Capture the cell that displays the provided text and extract its [X, Y] central coordinate. 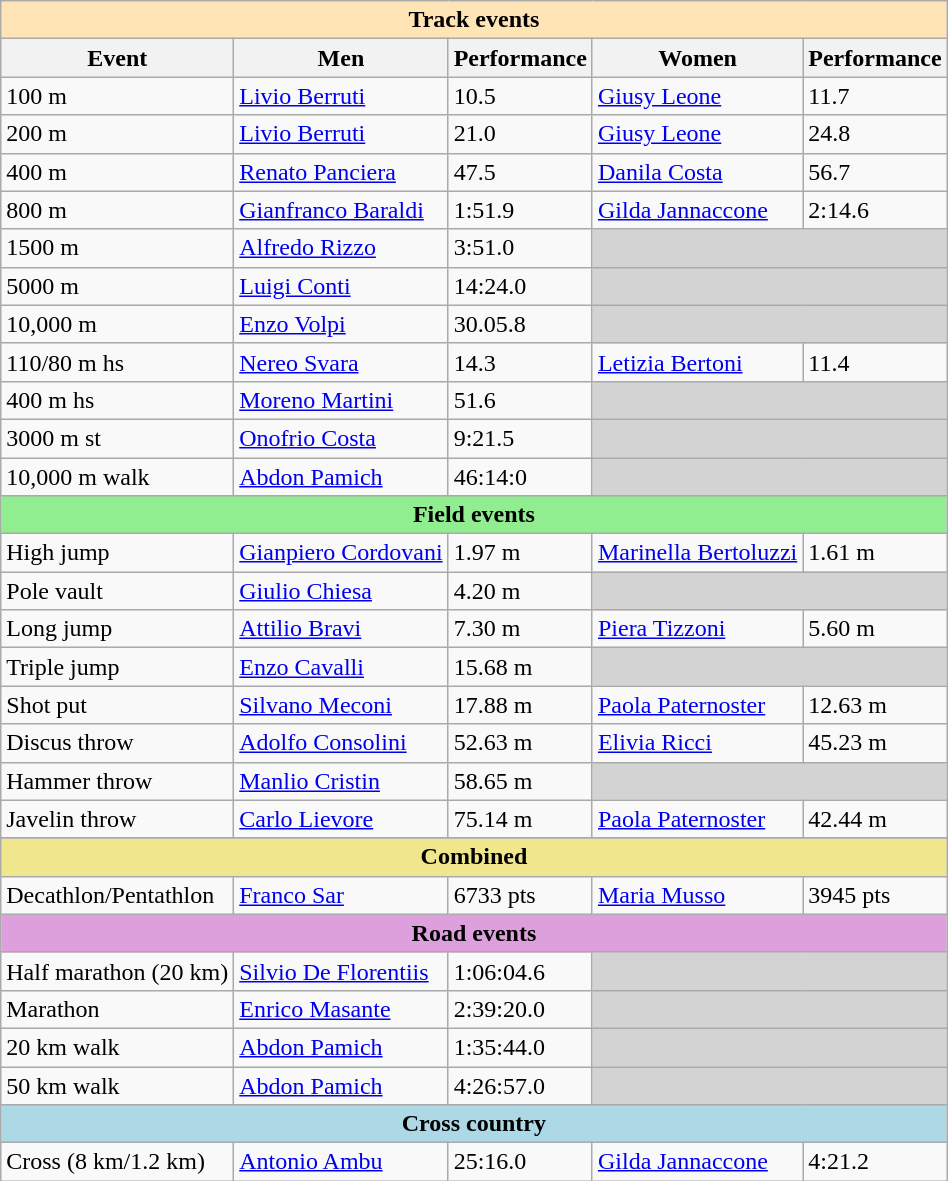
9:21.5 [520, 438]
51.6 [520, 400]
Enrico Masante [341, 1009]
46:14:0 [520, 477]
Carlo Lievore [341, 819]
Adolfo Consolini [341, 743]
Attilio Bravi [341, 629]
Gianpiero Cordovani [341, 553]
1500 m [118, 248]
11.4 [875, 362]
Luigi Conti [341, 286]
3000 m st [118, 438]
Piera Tizzoni [697, 629]
Manlio Cristin [341, 781]
400 m [118, 172]
7.30 m [520, 629]
25:16.0 [520, 1162]
Marathon [118, 1009]
800 m [118, 210]
Javelin throw [118, 819]
14:24.0 [520, 286]
1:35:44.0 [520, 1047]
Gianfranco Baraldi [341, 210]
Event [118, 58]
100 m [118, 96]
42.44 m [875, 819]
Combined [474, 857]
Long jump [118, 629]
Elivia Ricci [697, 743]
5.60 m [875, 629]
Silvio De Florentiis [341, 971]
Moreno Martini [341, 400]
Triple jump [118, 667]
17.88 m [520, 705]
4:21.2 [875, 1162]
1.61 m [875, 553]
3:51.0 [520, 248]
Marinella Bertoluzzi [697, 553]
1.97 m [520, 553]
Discus throw [118, 743]
Cross (8 km/1.2 km) [118, 1162]
Antonio Ambu [341, 1162]
52.63 m [520, 743]
Danila Costa [697, 172]
Maria Musso [697, 895]
Renato Panciera [341, 172]
47.5 [520, 172]
Pole vault [118, 591]
21.0 [520, 134]
50 km walk [118, 1085]
6733 pts [520, 895]
Field events [474, 515]
Alfredo Rizzo [341, 248]
56.7 [875, 172]
Letizia Bertoni [697, 362]
1:06:04.6 [520, 971]
Half marathon (20 km) [118, 971]
Decathlon/Pentathlon [118, 895]
20 km walk [118, 1047]
Road events [474, 933]
3945 pts [875, 895]
10,000 m walk [118, 477]
Nereo Svara [341, 362]
10,000 m [118, 324]
Enzo Volpi [341, 324]
Silvano Meconi [341, 705]
45.23 m [875, 743]
Giulio Chiesa [341, 591]
Onofrio Costa [341, 438]
10.5 [520, 96]
110/80 m hs [118, 362]
Women [697, 58]
2:39:20.0 [520, 1009]
58.65 m [520, 781]
30.05.8 [520, 324]
1:51.9 [520, 210]
Hammer throw [118, 781]
Enzo Cavalli [341, 667]
Men [341, 58]
4.20 m [520, 591]
400 m hs [118, 400]
4:26:57.0 [520, 1085]
Shot put [118, 705]
2:14.6 [875, 210]
High jump [118, 553]
12.63 m [875, 705]
75.14 m [520, 819]
Track events [474, 20]
Franco Sar [341, 895]
14.3 [520, 362]
11.7 [875, 96]
24.8 [875, 134]
200 m [118, 134]
5000 m [118, 286]
15.68 m [520, 667]
Cross country [474, 1124]
